Scan for the cell matching the given text and deliver its [X, Y] coordinate at center. 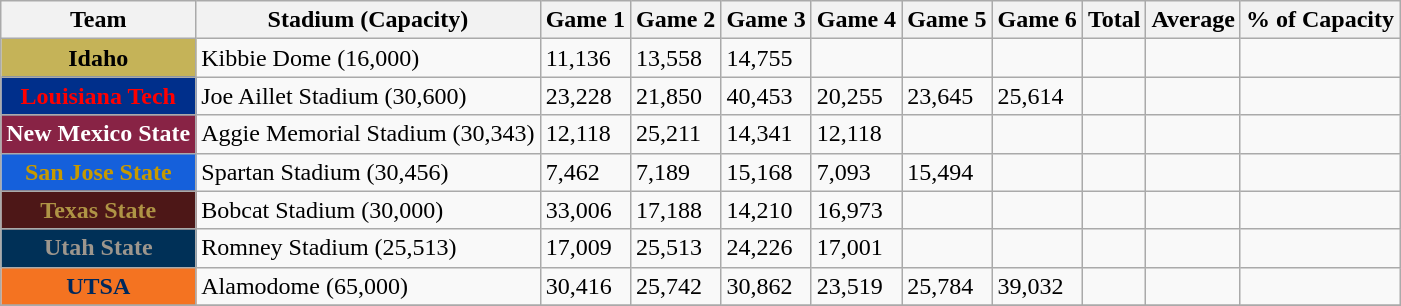
Game 4 [856, 20]
Game 3 [766, 20]
39,032 [1037, 286]
24,226 [766, 248]
15,494 [947, 172]
UTSA [98, 286]
25,614 [1037, 96]
Game 5 [947, 20]
Alamodome (65,000) [368, 286]
% of Capacity [1320, 20]
11,136 [585, 58]
Kibbie Dome (16,000) [368, 58]
Texas State [98, 210]
13,558 [675, 58]
20,255 [856, 96]
25,513 [675, 248]
Joe Aillet Stadium (30,600) [368, 96]
21,850 [675, 96]
14,341 [766, 134]
New Mexico State [98, 134]
Louisiana Tech [98, 96]
Aggie Memorial Stadium (30,343) [368, 134]
25,742 [675, 286]
25,211 [675, 134]
Stadium (Capacity) [368, 20]
16,973 [856, 210]
17,188 [675, 210]
23,645 [947, 96]
Romney Stadium (25,513) [368, 248]
Game 1 [585, 20]
30,416 [585, 286]
30,862 [766, 286]
San Jose State [98, 172]
Game 6 [1037, 20]
Total [1114, 20]
40,453 [766, 96]
15,168 [766, 172]
33,006 [585, 210]
23,228 [585, 96]
Utah State [98, 248]
7,189 [675, 172]
23,519 [856, 286]
7,462 [585, 172]
25,784 [947, 286]
Team [98, 20]
17,009 [585, 248]
Spartan Stadium (30,456) [368, 172]
14,210 [766, 210]
Game 2 [675, 20]
17,001 [856, 248]
Idaho [98, 58]
7,093 [856, 172]
Average [1194, 20]
Bobcat Stadium (30,000) [368, 210]
14,755 [766, 58]
